Find where the given text appears and provide that cell's center as [X, Y] coordinate. 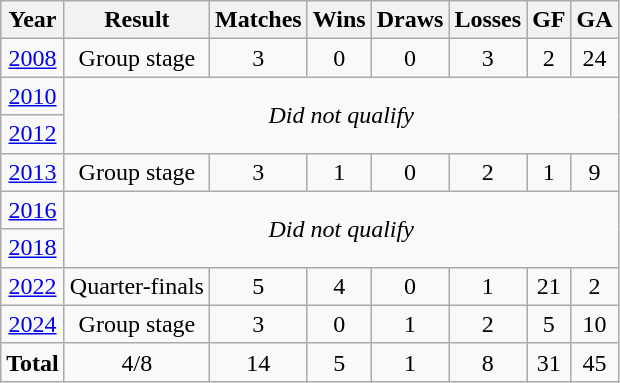
Wins [339, 20]
10 [594, 324]
Matches [258, 20]
4 [339, 286]
Total [33, 362]
2012 [33, 134]
GA [594, 20]
2022 [33, 286]
2024 [33, 324]
2018 [33, 248]
Draws [410, 20]
9 [594, 172]
Losses [488, 20]
2008 [33, 58]
31 [549, 362]
Result [136, 20]
45 [594, 362]
2016 [33, 210]
2013 [33, 172]
8 [488, 362]
4/8 [136, 362]
21 [549, 286]
24 [594, 58]
Quarter-finals [136, 286]
2010 [33, 96]
GF [549, 20]
14 [258, 362]
Year [33, 20]
